Output the [x, y] coordinate of the center of the cell containing the given text.  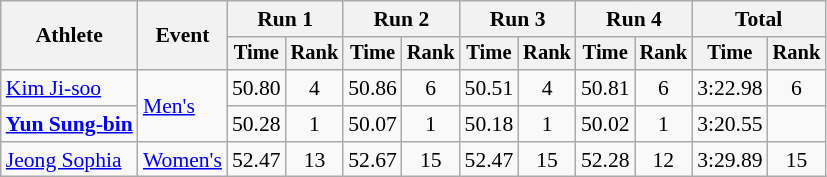
Kim Ji-soo [70, 88]
3:20.55 [730, 124]
3:22.98 [730, 88]
50.81 [606, 88]
50.18 [490, 124]
50.28 [256, 124]
Event [182, 36]
Run 4 [634, 19]
Yun Sung-bin [70, 124]
Run 3 [518, 19]
Total [758, 19]
50.86 [372, 88]
50.80 [256, 88]
Athlete [70, 36]
50.07 [372, 124]
Men's [182, 106]
50.51 [490, 88]
Run 1 [285, 19]
50.02 [606, 124]
Run 2 [401, 19]
